Return the [x, y] coordinate for the center point of the cell that contains the specified text.  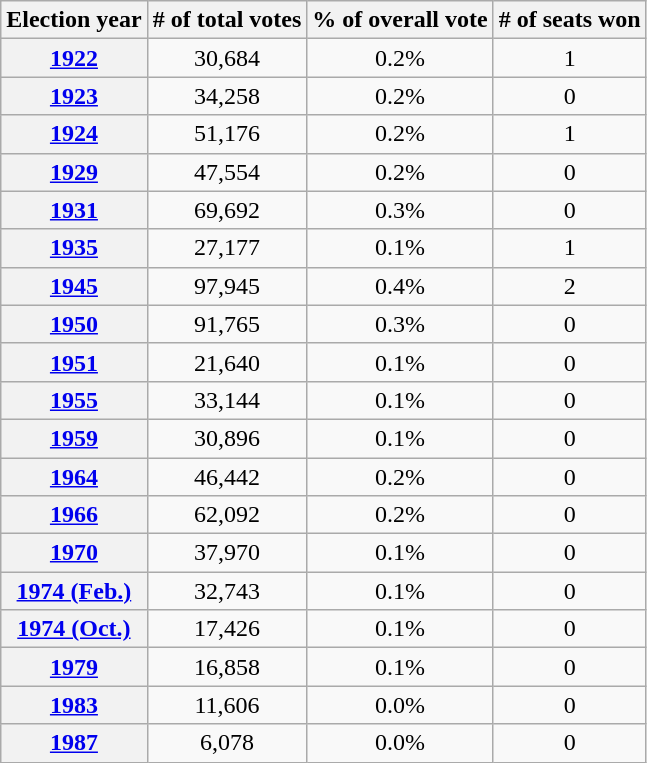
1983 [74, 705]
1970 [74, 553]
Election year [74, 20]
1974 (Feb.) [74, 591]
46,442 [227, 477]
51,176 [227, 134]
1950 [74, 324]
97,945 [227, 286]
1922 [74, 58]
16,858 [227, 667]
30,896 [227, 438]
17,426 [227, 629]
1955 [74, 400]
2 [570, 286]
1974 (Oct.) [74, 629]
1951 [74, 362]
69,692 [227, 210]
30,684 [227, 58]
1979 [74, 667]
32,743 [227, 591]
1959 [74, 438]
# of total votes [227, 20]
0.4% [400, 286]
6,078 [227, 743]
34,258 [227, 96]
1966 [74, 515]
1945 [74, 286]
27,177 [227, 248]
33,144 [227, 400]
91,765 [227, 324]
1923 [74, 96]
11,606 [227, 705]
37,970 [227, 553]
1924 [74, 134]
1964 [74, 477]
1935 [74, 248]
1931 [74, 210]
# of seats won [570, 20]
62,092 [227, 515]
21,640 [227, 362]
1929 [74, 172]
1987 [74, 743]
% of overall vote [400, 20]
47,554 [227, 172]
